Pinpoint the cell where the given text exists, returning its [x, y] midpoint coordinate. 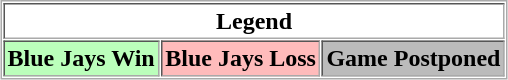
Game Postponed [414, 58]
Blue Jays Win [81, 58]
Legend [254, 21]
Blue Jays Loss [241, 58]
